Pinpoint the cell where the given text exists, returning its (x, y) midpoint coordinate. 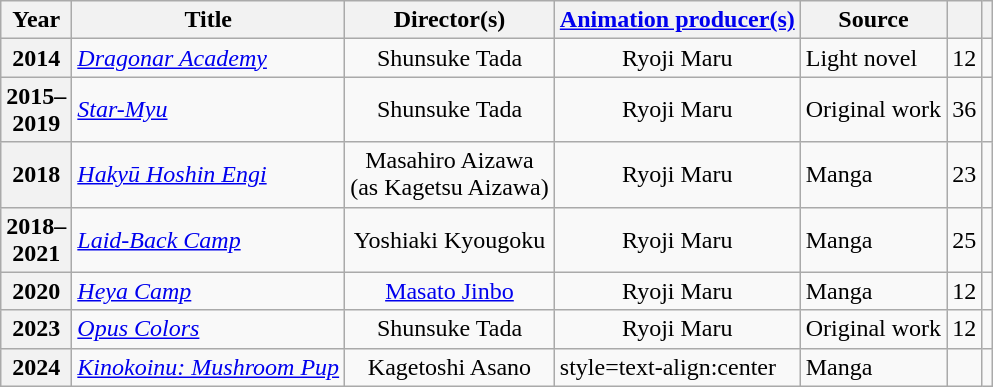
Director(s) (450, 20)
Masahiro Aizawa(as Kagetsu Aizawa) (450, 174)
Dragonar Academy (208, 58)
Yoshiaki Kyougoku (450, 240)
Source (873, 20)
Masato Jinbo (450, 291)
Light novel (873, 58)
Laid-Back Camp (208, 240)
Hakyū Hoshin Engi (208, 174)
Star-Myu (208, 110)
Year (36, 20)
23 (964, 174)
style=text-align:center (677, 367)
Kagetoshi Asano (450, 367)
2014 (36, 58)
36 (964, 110)
Animation producer(s) (677, 20)
Heya Camp (208, 291)
Opus Colors (208, 329)
2015–2019 (36, 110)
2018–2021 (36, 240)
2018 (36, 174)
2023 (36, 329)
2020 (36, 291)
25 (964, 240)
Kinokoinu: Mushroom Pup (208, 367)
Title (208, 20)
2024 (36, 367)
